Provide the [X, Y] coordinate of the cell's center where the given text is located.  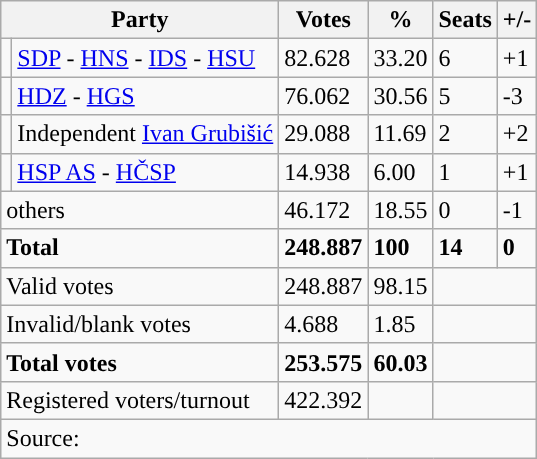
253.575 [324, 362]
14.938 [324, 172]
Votes [324, 20]
4.688 [324, 324]
422.392 [324, 400]
others [140, 210]
46.172 [324, 210]
1.85 [400, 324]
-3 [516, 96]
Invalid/blank votes [140, 324]
Source: [269, 438]
76.062 [324, 96]
11.69 [400, 134]
5 [465, 96]
+2 [516, 134]
6 [465, 58]
2 [465, 134]
98.15 [400, 286]
18.55 [400, 210]
HDZ - HGS [146, 96]
Valid votes [140, 286]
-1 [516, 210]
Registered voters/turnout [140, 400]
30.56 [400, 96]
33.20 [400, 58]
Total votes [140, 362]
Independent Ivan Grubišić [146, 134]
Party [140, 20]
+/- [516, 20]
SDP - HNS - IDS - HSU [146, 58]
100 [400, 248]
60.03 [400, 362]
% [400, 20]
Total [140, 248]
82.628 [324, 58]
6.00 [400, 172]
Seats [465, 20]
1 [465, 172]
HSP AS - HČSP [146, 172]
14 [465, 248]
29.088 [324, 134]
